Identify which cell holds the provided text, then report its (x, y) central coordinate. 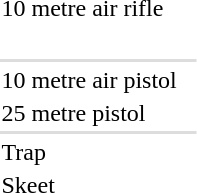
10 metre air pistol (89, 80)
Trap (89, 152)
25 metre pistol (89, 113)
